Extract the (x, y) coordinate from the center of the cell holding the provided text.  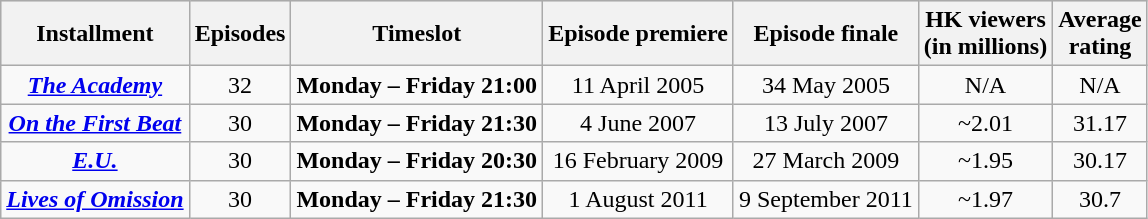
16 February 2009 (638, 161)
~2.01 (985, 123)
9 September 2011 (826, 199)
1 August 2011 (638, 199)
Monday – Friday 21:00 (417, 85)
Episode finale (826, 34)
Episodes (240, 34)
Lives of Omission (95, 199)
Installment (95, 34)
31.17 (1100, 123)
30.17 (1100, 161)
~1.97 (985, 199)
HK viewers(in millions) (985, 34)
4 June 2007 (638, 123)
~1.95 (985, 161)
30.7 (1100, 199)
Averagerating (1100, 34)
34 May 2005 (826, 85)
Monday – Friday 20:30 (417, 161)
27 March 2009 (826, 161)
On the First Beat (95, 123)
E.U. (95, 161)
32 (240, 85)
13 July 2007 (826, 123)
11 April 2005 (638, 85)
Timeslot (417, 34)
The Academy (95, 85)
Episode premiere (638, 34)
